Locate the cell with the specified text and output its (X, Y) center coordinate. 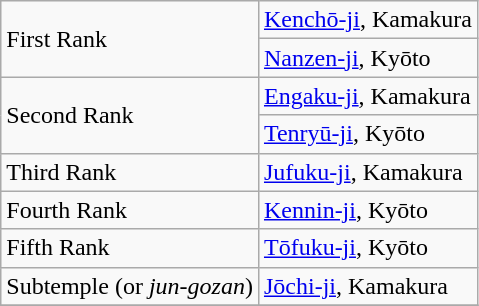
Engaku-ji, Kamakura (368, 96)
Kennin-ji, Kyōto (368, 210)
Jōchi-ji, Kamakura (368, 286)
Tenryū-ji, Kyōto (368, 134)
Nanzen-ji, Kyōto (368, 58)
Subtemple (or jun-gozan) (130, 286)
Fourth Rank (130, 210)
Kenchō-ji, Kamakura (368, 20)
Tōfuku-ji, Kyōto (368, 248)
Fifth Rank (130, 248)
Jufuku-ji, Kamakura (368, 172)
First Rank (130, 39)
Second Rank (130, 115)
Third Rank (130, 172)
